From the cell containing the given text, extract its center point as [X, Y] coordinate. 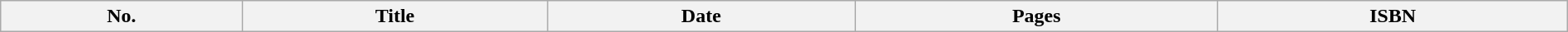
Pages [1037, 16]
No. [122, 16]
Date [701, 16]
Title [395, 16]
ISBN [1393, 16]
